Scan for the cell matching the given text and deliver its [X, Y] coordinate at center. 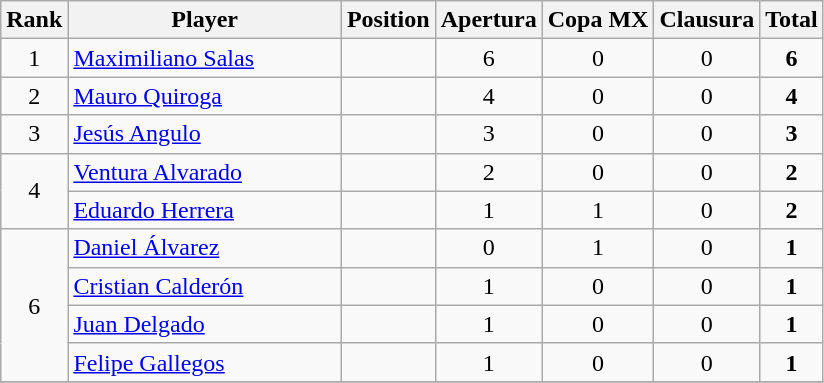
Position [388, 20]
Player [205, 20]
Daniel Álvarez [205, 248]
Clausura [707, 20]
Copa MX [598, 20]
Apertura [488, 20]
Cristian Calderón [205, 286]
Ventura Alvarado [205, 172]
Felipe Gallegos [205, 362]
Maximiliano Salas [205, 58]
Rank [34, 20]
Mauro Quiroga [205, 96]
Juan Delgado [205, 324]
Total [792, 20]
Jesús Angulo [205, 134]
Eduardo Herrera [205, 210]
